Return (x, y) of the center of cell containing provided text 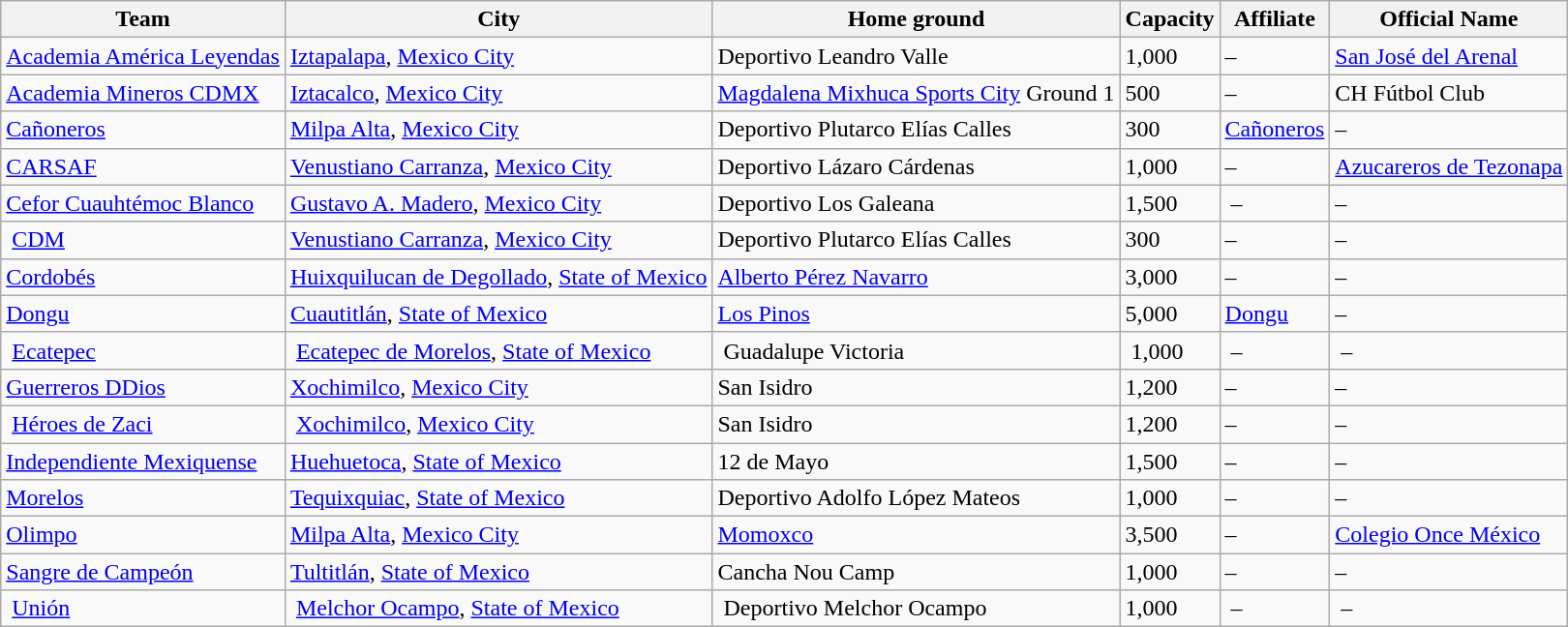
Azucareros de Tezonapa (1449, 166)
Los Pinos (916, 313)
3,000 (1169, 277)
Deportivo Los Galeana (916, 203)
Melchor Ocampo, State of Mexico (498, 609)
Deportivo Leandro Valle (916, 56)
Ecatepec (143, 350)
5,000 (1169, 313)
Independiente Mexiquense (143, 462)
Ecatepec de Morelos, State of Mexico (498, 350)
12 de Mayo (916, 462)
Huixquilucan de Degollado, State of Mexico (498, 277)
500 (1169, 93)
Olimpo (143, 535)
Alberto Pérez Navarro (916, 277)
Deportivo Adolfo López Mateos (916, 498)
Deportivo Lázaro Cárdenas (916, 166)
3,500 (1169, 535)
Iztapalapa, Mexico City (498, 56)
Sangre de Campeón (143, 572)
City (498, 19)
CH Fútbol Club (1449, 93)
Deportivo Melchor Ocampo (916, 609)
Tultitlán, State of Mexico (498, 572)
Cordobés (143, 277)
Cefor Cuauhtémoc Blanco (143, 203)
Huehuetoca, State of Mexico (498, 462)
Home ground (916, 19)
Gustavo A. Madero, Mexico City (498, 203)
Héroes de Zaci (143, 424)
Team (143, 19)
Guerreros DDios (143, 387)
Guadalupe Victoria (916, 350)
San José del Arenal (1449, 56)
Capacity (1169, 19)
Official Name (1449, 19)
Magdalena Mixhuca Sports City Ground 1 (916, 93)
Unión (143, 609)
Cuautitlán, State of Mexico (498, 313)
CARSAF (143, 166)
Iztacalco, Mexico City (498, 93)
Affiliate (1275, 19)
Academia Mineros CDMX (143, 93)
Colegio Once México (1449, 535)
CDM (143, 240)
Cancha Nou Camp (916, 572)
Morelos (143, 498)
Momoxco (916, 535)
Academia América Leyendas (143, 56)
Tequixquiac, State of Mexico (498, 498)
